Capture the cell that displays the provided text and extract its (x, y) central coordinate. 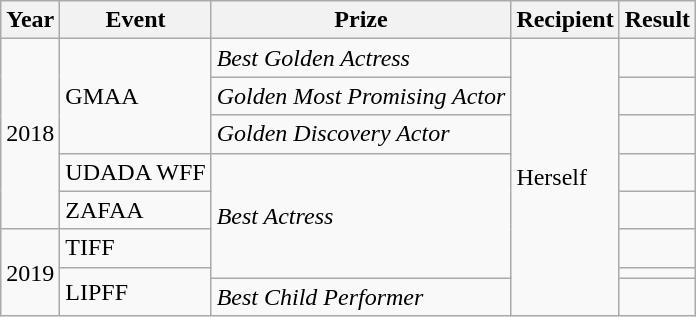
Herself (565, 178)
Year (30, 20)
Recipient (565, 20)
Prize (361, 20)
Golden Discovery Actor (361, 134)
Event (136, 20)
Golden Most Promising Actor (361, 96)
Best Actress (361, 216)
ZAFAA (136, 210)
LIPFF (136, 292)
Best Golden Actress (361, 58)
Best Child Performer (361, 297)
GMAA (136, 96)
TIFF (136, 248)
UDADA WFF (136, 172)
2018 (30, 134)
2019 (30, 272)
Result (657, 20)
